Pinpoint the cell where the given text exists, returning its (x, y) midpoint coordinate. 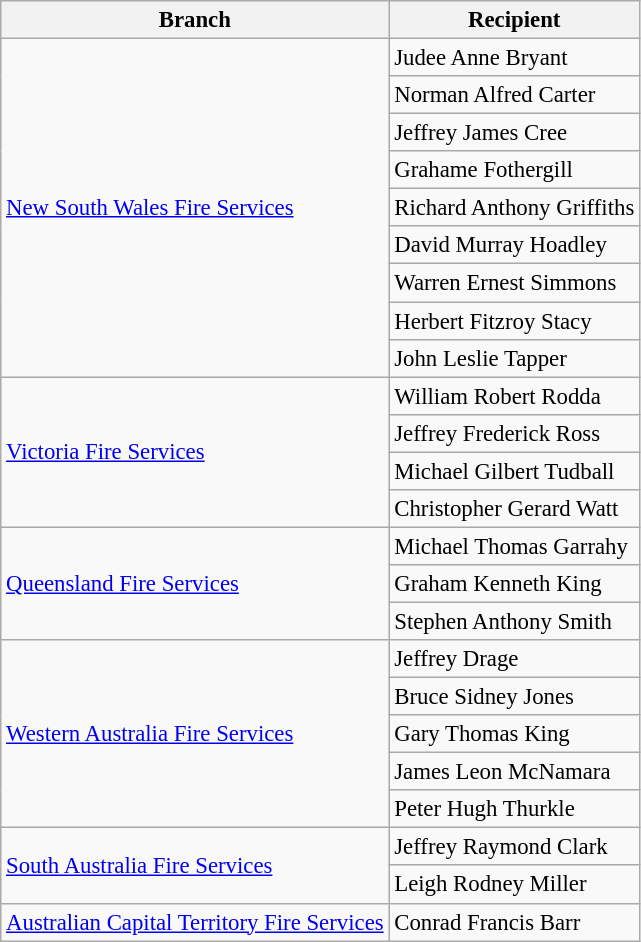
John Leslie Tapper (514, 358)
Leigh Rodney Miller (514, 885)
Gary Thomas King (514, 734)
South Australia Fire Services (195, 866)
Jeffrey James Cree (514, 133)
Jeffrey Drage (514, 659)
Richard Anthony Griffiths (514, 208)
Recipient (514, 20)
Judee Anne Bryant (514, 58)
Branch (195, 20)
Jeffrey Raymond Clark (514, 847)
Michael Gilbert Tudball (514, 471)
William Robert Rodda (514, 396)
Bruce Sidney Jones (514, 697)
Herbert Fitzroy Stacy (514, 321)
Conrad Francis Barr (514, 922)
Australian Capital Territory Fire Services (195, 922)
Victoria Fire Services (195, 452)
Graham Kenneth King (514, 584)
Western Australia Fire Services (195, 734)
James Leon McNamara (514, 772)
Stephen Anthony Smith (514, 621)
Queensland Fire Services (195, 584)
Jeffrey Frederick Ross (514, 433)
New South Wales Fire Services (195, 208)
Norman Alfred Carter (514, 95)
David Murray Hoadley (514, 245)
Warren Ernest Simmons (514, 283)
Christopher Gerard Watt (514, 509)
Peter Hugh Thurkle (514, 809)
Michael Thomas Garrahy (514, 546)
Grahame Fothergill (514, 170)
